From the cell containing the given text, extract its center point as (x, y) coordinate. 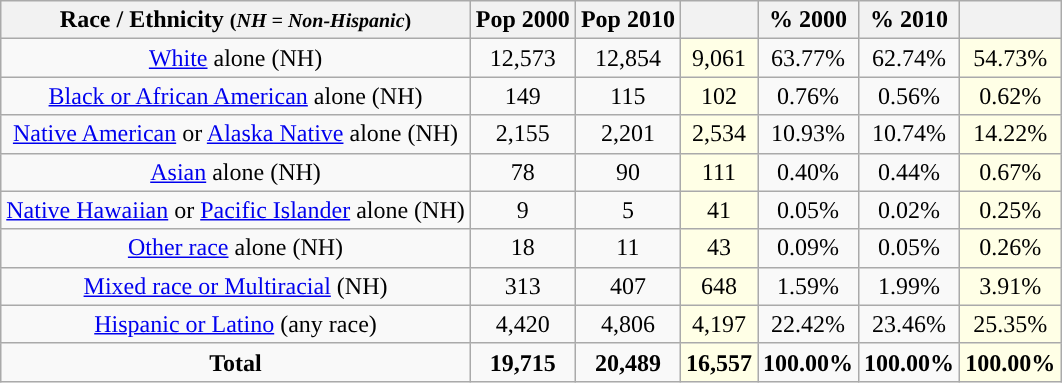
63.77% (808, 58)
0.62% (1010, 96)
9 (522, 210)
9,061 (718, 58)
Native Hawaiian or Pacific Islander alone (NH) (236, 210)
White alone (NH) (236, 58)
5 (628, 210)
648 (718, 286)
3.91% (1010, 286)
10.93% (808, 134)
4,806 (628, 324)
2,201 (628, 134)
1.99% (910, 286)
0.67% (1010, 172)
54.73% (1010, 58)
2,534 (718, 134)
Other race alone (NH) (236, 248)
62.74% (910, 58)
0.56% (910, 96)
0.44% (910, 172)
12,573 (522, 58)
Native American or Alaska Native alone (NH) (236, 134)
0.25% (1010, 210)
0.40% (808, 172)
14.22% (1010, 134)
115 (628, 96)
4,420 (522, 324)
Asian alone (NH) (236, 172)
78 (522, 172)
Mixed race or Multiracial (NH) (236, 286)
16,557 (718, 362)
41 (718, 210)
% 2010 (910, 20)
Pop 2000 (522, 20)
0.76% (808, 96)
18 (522, 248)
313 (522, 286)
43 (718, 248)
Race / Ethnicity (NH = Non-Hispanic) (236, 20)
111 (718, 172)
4,197 (718, 324)
2,155 (522, 134)
149 (522, 96)
0.26% (1010, 248)
19,715 (522, 362)
25.35% (1010, 324)
12,854 (628, 58)
20,489 (628, 362)
11 (628, 248)
1.59% (808, 286)
22.42% (808, 324)
Hispanic or Latino (any race) (236, 324)
10.74% (910, 134)
% 2000 (808, 20)
102 (718, 96)
Pop 2010 (628, 20)
Total (236, 362)
0.09% (808, 248)
Black or African American alone (NH) (236, 96)
90 (628, 172)
23.46% (910, 324)
407 (628, 286)
0.02% (910, 210)
